Identify which cell holds the provided text, then report its [X, Y] central coordinate. 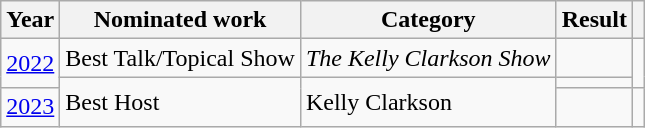
Category [428, 20]
2023 [30, 107]
Best Host [180, 102]
Kelly Clarkson [428, 102]
Year [30, 20]
The Kelly Clarkson Show [428, 58]
Best Talk/Topical Show [180, 58]
Result [594, 20]
2022 [30, 64]
Nominated work [180, 20]
